Locate the cell with the specified text and output its [X, Y] center coordinate. 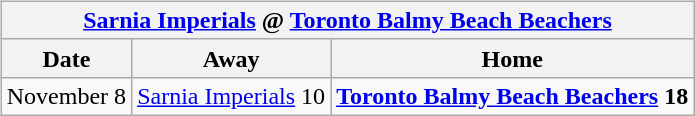
November 8 [66, 96]
Sarnia Imperials 10 [232, 96]
Home [512, 58]
Date [66, 58]
Toronto Balmy Beach Beachers 18 [512, 96]
Away [232, 58]
Sarnia Imperials @ Toronto Balmy Beach Beachers [347, 20]
